Detect which cell encompasses the target text, then output its (x, y) center coordinate. 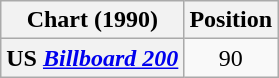
90 (231, 58)
US Billboard 200 (92, 58)
Chart (1990) (92, 20)
Position (231, 20)
